Detect which cell encompasses the target text, then output its (x, y) center coordinate. 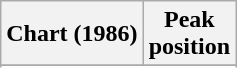
Chart (1986) (72, 34)
Peakposition (189, 34)
